Extract the (x, y) coordinate from the center of the cell holding the provided text.  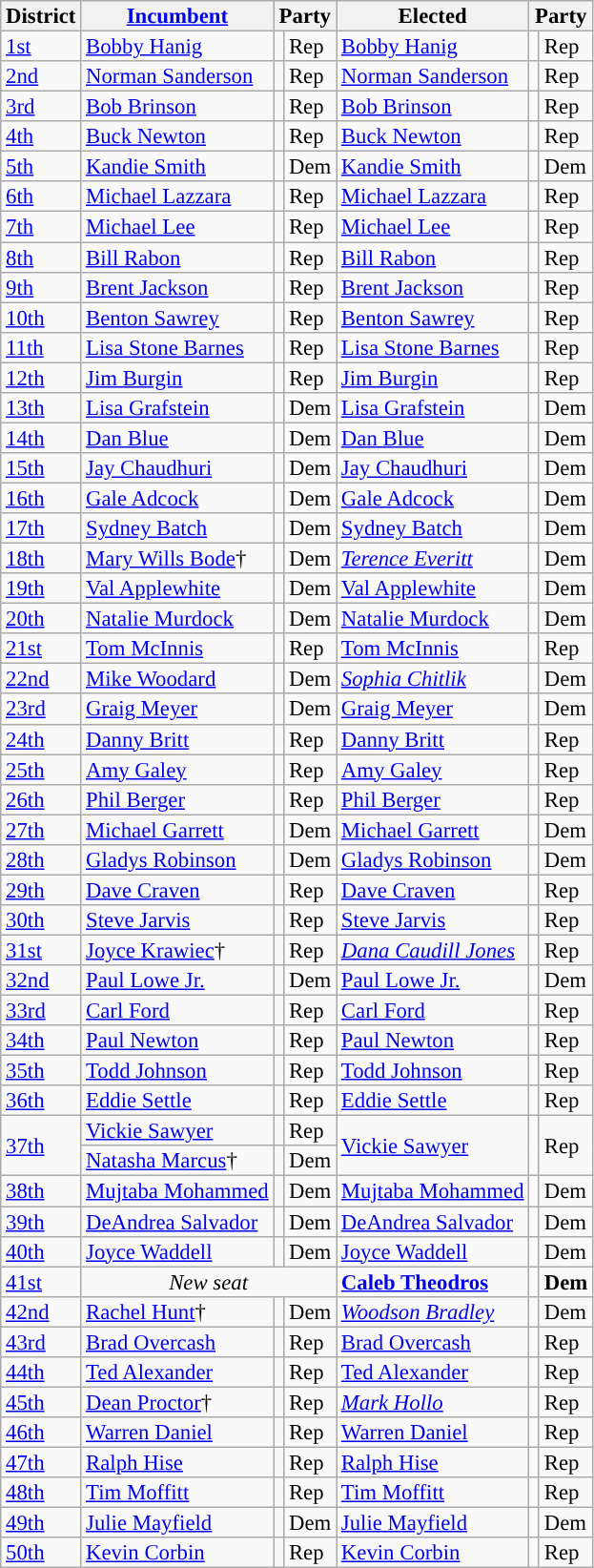
New seat (209, 1282)
Rachel Hunt† (177, 1311)
27th (41, 830)
Natasha Marcus† (177, 1162)
Terence Everitt (433, 559)
39th (41, 1222)
23rd (41, 710)
19th (41, 588)
6th (41, 196)
24th (41, 739)
43rd (41, 1342)
37th (41, 1146)
5th (41, 167)
31st (41, 950)
20th (41, 619)
Mark Hollo (433, 1402)
26th (41, 799)
42nd (41, 1311)
District (41, 16)
18th (41, 559)
Woodson Bradley (433, 1311)
36th (41, 1101)
40th (41, 1251)
Joyce Krawiec† (177, 950)
2nd (41, 76)
30th (41, 920)
47th (41, 1462)
Elected (433, 16)
Mary Wills Bode† (177, 559)
4th (41, 136)
Sophia Chitlik (433, 679)
29th (41, 890)
32nd (41, 980)
Caleb Theodros (433, 1282)
11th (41, 347)
Mike Woodard (177, 679)
41st (41, 1282)
50th (41, 1553)
33rd (41, 1011)
45th (41, 1402)
49th (41, 1523)
14th (41, 438)
13th (41, 408)
38th (41, 1191)
1st (41, 47)
Dana Caudill Jones (433, 950)
22nd (41, 679)
16th (41, 498)
34th (41, 1041)
7th (41, 227)
9th (41, 287)
Dean Proctor† (177, 1402)
8th (41, 258)
25th (41, 770)
Incumbent (177, 16)
48th (41, 1493)
3rd (41, 107)
12th (41, 378)
28th (41, 860)
44th (41, 1372)
17th (41, 528)
46th (41, 1433)
21st (41, 649)
15th (41, 468)
10th (41, 318)
35th (41, 1071)
